Pinpoint the cell where the given text exists, returning its (X, Y) midpoint coordinate. 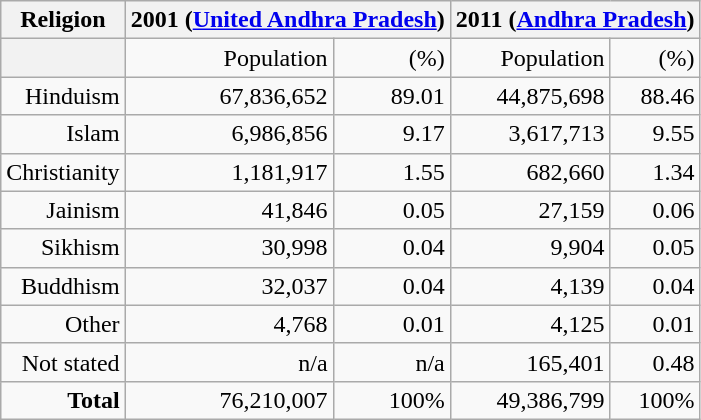
89.01 (392, 96)
9,904 (530, 248)
Christianity (63, 172)
Hinduism (63, 96)
44,875,698 (530, 96)
Sikhism (63, 248)
9.55 (655, 134)
Islam (63, 134)
Buddhism (63, 286)
30,998 (229, 248)
4,768 (229, 324)
6,986,856 (229, 134)
4,139 (530, 286)
Religion (63, 20)
0.48 (655, 362)
32,037 (229, 286)
1,181,917 (229, 172)
2011 (Andhra Pradesh) (575, 20)
1.34 (655, 172)
Total (63, 400)
27,159 (530, 210)
682,660 (530, 172)
0.06 (655, 210)
Not stated (63, 362)
76,210,007 (229, 400)
49,386,799 (530, 400)
3,617,713 (530, 134)
Jainism (63, 210)
Other (63, 324)
165,401 (530, 362)
67,836,652 (229, 96)
1.55 (392, 172)
88.46 (655, 96)
2001 (United Andhra Pradesh) (288, 20)
9.17 (392, 134)
41,846 (229, 210)
4,125 (530, 324)
